Detect which cell encompasses the target text, then output its [X, Y] center coordinate. 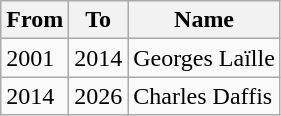
Name [204, 20]
2001 [35, 58]
To [98, 20]
2026 [98, 96]
From [35, 20]
Georges Laïlle [204, 58]
Charles Daffis [204, 96]
